Determine the (X, Y) coordinate at the center of the cell enclosing the given text.  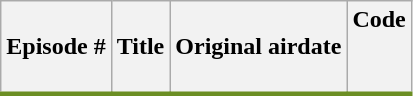
Episode # (56, 48)
Title (140, 48)
Code (379, 48)
Original airdate (258, 48)
